Return (x, y) of the center of cell containing provided text 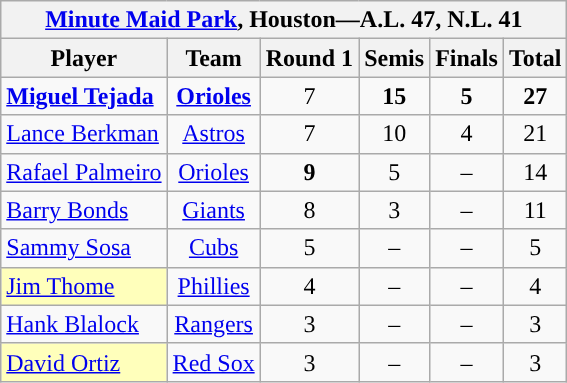
15 (394, 96)
10 (394, 134)
9 (309, 172)
Team (214, 58)
11 (535, 210)
Minute Maid Park, Houston—A.L. 47, N.L. 41 (284, 20)
Miguel Tejada (84, 96)
Rafael Palmeiro (84, 172)
Giants (214, 210)
Total (535, 58)
14 (535, 172)
Sammy Sosa (84, 248)
Rangers (214, 324)
David Ortiz (84, 362)
Astros (214, 134)
Phillies (214, 286)
Round 1 (309, 58)
Red Sox (214, 362)
Player (84, 58)
Barry Bonds (84, 210)
Semis (394, 58)
Hank Blalock (84, 324)
Lance Berkman (84, 134)
27 (535, 96)
21 (535, 134)
Cubs (214, 248)
Jim Thome (84, 286)
8 (309, 210)
Finals (467, 58)
